Identify which cell holds the provided text, then report its (x, y) central coordinate. 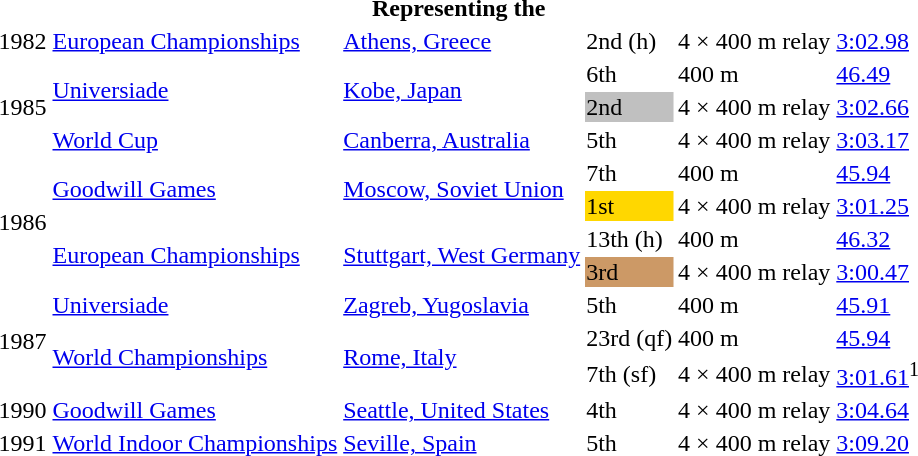
4th (630, 410)
7th (630, 173)
Zagreb, Yugoslavia (462, 305)
Stuttgart, West Germany (462, 256)
Moscow, Soviet Union (462, 190)
7th (sf) (630, 374)
Canberra, Australia (462, 140)
23rd (qf) (630, 338)
Athens, Greece (462, 41)
2nd (630, 107)
World Championships (195, 358)
2nd (h) (630, 41)
6th (630, 74)
Kobe, Japan (462, 90)
Rome, Italy (462, 358)
3rd (630, 272)
13th (h) (630, 239)
1st (630, 206)
World Cup (195, 140)
Seattle, United States (462, 410)
